Identify which cell holds the provided text, then report its [X, Y] central coordinate. 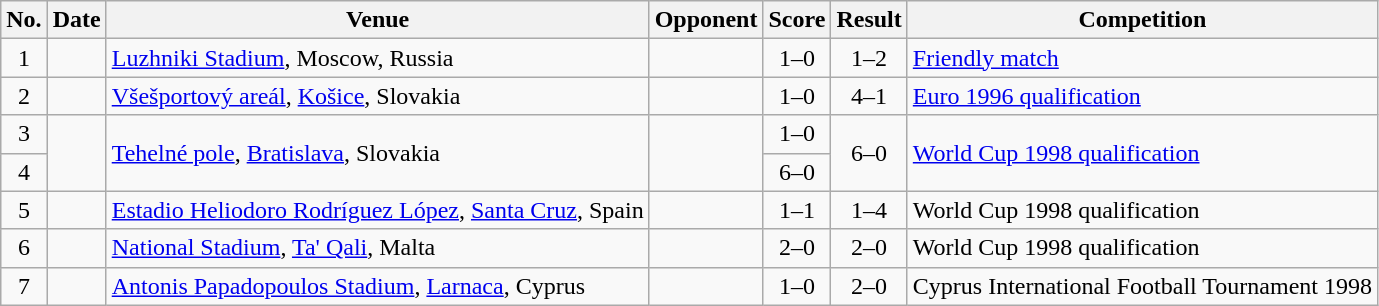
Antonis Papadopoulos Stadium, Larnaca, Cyprus [378, 286]
Competition [1142, 20]
1 [24, 58]
Tehelné pole, Bratislava, Slovakia [378, 153]
3 [24, 134]
1–4 [869, 210]
1–1 [797, 210]
National Stadium, Ta' Qali, Malta [378, 248]
Score [797, 20]
Date [76, 20]
Estadio Heliodoro Rodríguez López, Santa Cruz, Spain [378, 210]
Všešportový areál, Košice, Slovakia [378, 96]
4 [24, 172]
5 [24, 210]
Venue [378, 20]
Cyprus International Football Tournament 1998 [1142, 286]
Luzhniki Stadium, Moscow, Russia [378, 58]
Opponent [706, 20]
6 [24, 248]
1–2 [869, 58]
No. [24, 20]
4–1 [869, 96]
2 [24, 96]
Result [869, 20]
7 [24, 286]
Friendly match [1142, 58]
Euro 1996 qualification [1142, 96]
